Search for the cell housing the specified text and yield its [x, y] center coordinate. 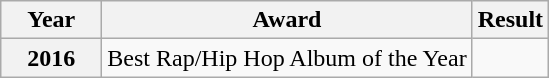
2016 [52, 58]
Best Rap/Hip Hop Album of the Year [287, 58]
Year [52, 20]
Result [510, 20]
Award [287, 20]
